From the cell containing the given text, extract its center point as [X, Y] coordinate. 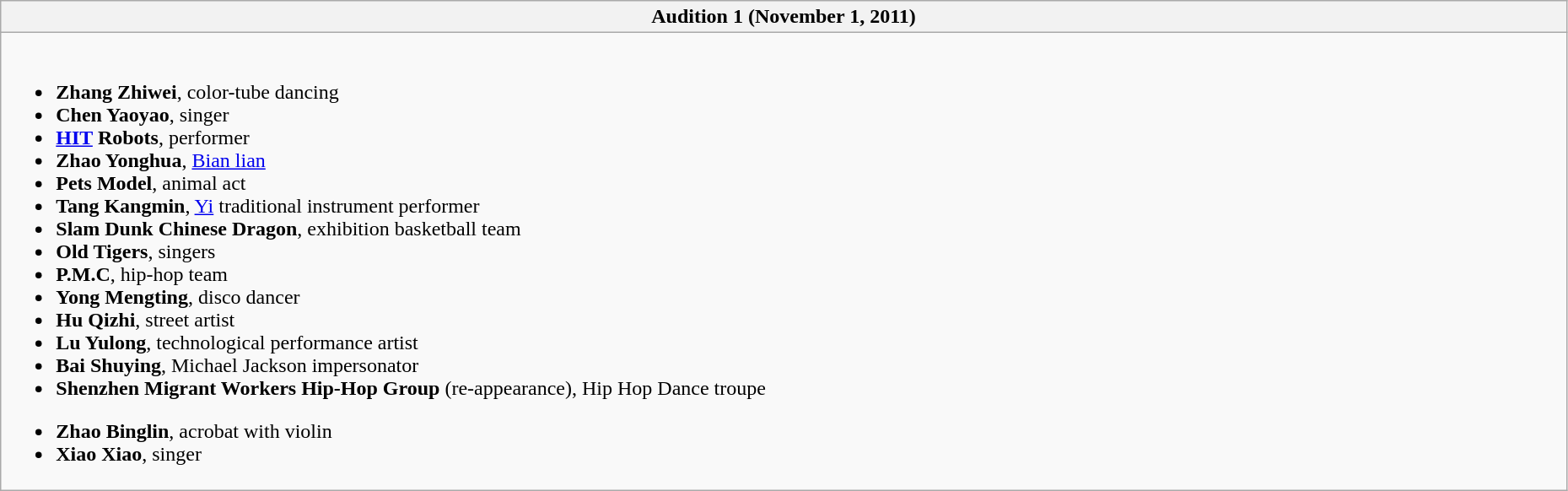
Audition 1 (November 1, 2011) [784, 17]
